Provide the [x, y] coordinate of the cell's center where the given text is located.  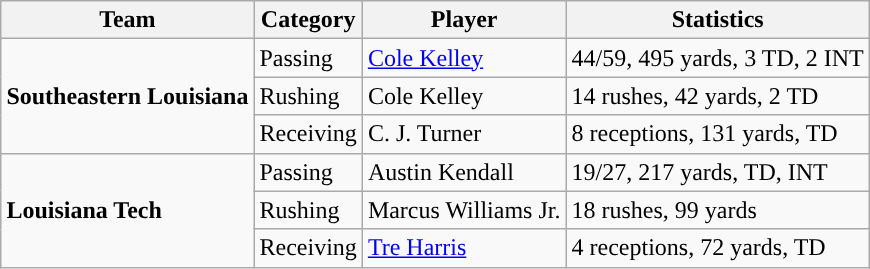
19/27, 217 yards, TD, INT [718, 172]
Austin Kendall [464, 172]
C. J. Turner [464, 134]
44/59, 495 yards, 3 TD, 2 INT [718, 58]
Louisiana Tech [128, 210]
Team [128, 20]
4 receptions, 72 yards, TD [718, 248]
Tre Harris [464, 248]
Category [308, 20]
Southeastern Louisiana [128, 96]
Player [464, 20]
8 receptions, 131 yards, TD [718, 134]
14 rushes, 42 yards, 2 TD [718, 96]
18 rushes, 99 yards [718, 210]
Marcus Williams Jr. [464, 210]
Statistics [718, 20]
